From the cell containing the given text, extract its center point as (x, y) coordinate. 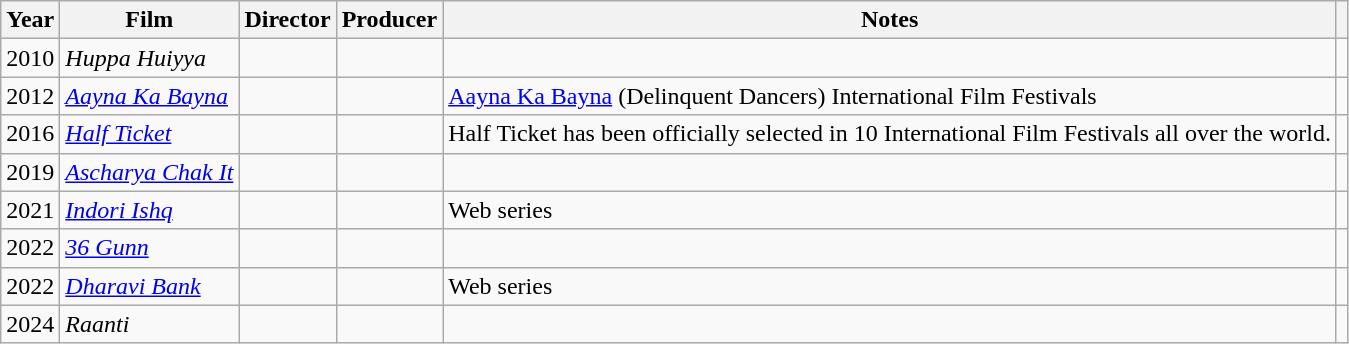
2021 (30, 210)
Film (150, 20)
2010 (30, 58)
Aayna Ka Bayna (Delinquent Dancers) International Film Festivals (890, 96)
Dharavi Bank (150, 286)
Indori Ishq (150, 210)
Raanti (150, 324)
2019 (30, 172)
Producer (390, 20)
Director (288, 20)
Year (30, 20)
Huppa Huiyya (150, 58)
2016 (30, 134)
Notes (890, 20)
2024 (30, 324)
36 Gunn (150, 248)
Half Ticket has been officially selected in 10 International Film Festivals all over the world. (890, 134)
Ascharya Chak It (150, 172)
Half Ticket (150, 134)
Aayna Ka Bayna (150, 96)
2012 (30, 96)
